Extract the [x, y] coordinate from the center of the cell holding the provided text.  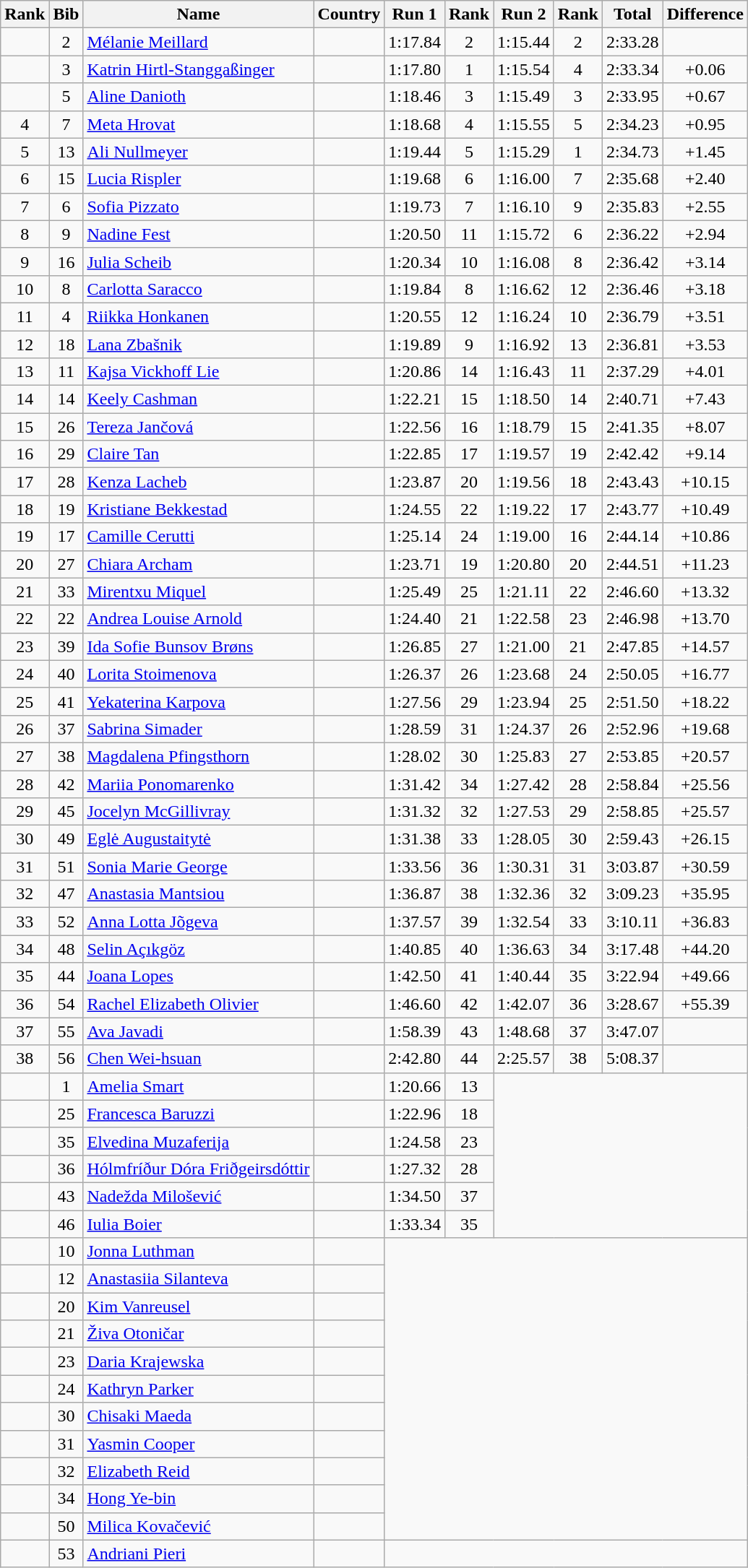
2:58.84 [632, 784]
Iulia Boier [198, 1224]
Tereza Jančová [198, 427]
3:47.07 [632, 1031]
2:40.71 [632, 399]
1:31.32 [415, 812]
1:19.84 [415, 289]
+4.01 [705, 372]
+3.18 [705, 289]
+0.06 [705, 69]
Amelia Smart [198, 1086]
Country [349, 14]
1:16.24 [524, 316]
2:41.35 [632, 427]
+3.51 [705, 316]
2:25.57 [524, 1059]
1:19.00 [524, 537]
1:32.54 [524, 922]
46 [66, 1224]
1:31.38 [415, 839]
1:20.80 [524, 564]
Yekaterina Karpova [198, 701]
2:59.43 [632, 839]
1:16.62 [524, 289]
1:17.84 [415, 42]
+2.55 [705, 207]
1:18.46 [415, 97]
1:27.56 [415, 701]
1:19.56 [524, 482]
2:46.60 [632, 592]
1:15.29 [524, 152]
Magdalena Pfingsthorn [198, 756]
2:36.79 [632, 316]
Ida Sofie Bunsov Brøns [198, 646]
1:23.94 [524, 701]
Riikka Honkanen [198, 316]
2:47.85 [632, 646]
Kim Vanreusel [198, 1307]
1:16.43 [524, 372]
Name [198, 14]
52 [66, 922]
2:36.46 [632, 289]
1:20.66 [415, 1086]
1:21.11 [524, 592]
1:15.44 [524, 42]
2:42.80 [415, 1059]
1:27.53 [524, 812]
+49.66 [705, 976]
Camille Cerutti [198, 537]
1:22.85 [415, 454]
Francesca Baruzzi [198, 1114]
+25.56 [705, 784]
2:37.29 [632, 372]
+2.40 [705, 179]
47 [66, 894]
1:42.07 [524, 1004]
Bib [66, 14]
+0.67 [705, 97]
Andrea Louise Arnold [198, 619]
1:24.37 [524, 729]
Hong Ye-bin [198, 1499]
48 [66, 949]
1:48.68 [524, 1031]
Anastasia Mantsiou [198, 894]
1:37.57 [415, 922]
Mélanie Meillard [198, 42]
Živa Otoničar [198, 1334]
1:20.55 [415, 316]
Anastasiia Silanteva [198, 1279]
+55.39 [705, 1004]
1:23.68 [524, 674]
1:18.79 [524, 427]
1:19.68 [415, 179]
Keely Cashman [198, 399]
Chiara Archam [198, 564]
Run 1 [415, 14]
1:19.57 [524, 454]
2:44.14 [632, 537]
3:28.67 [632, 1004]
Mariia Ponomarenko [198, 784]
1:27.42 [524, 784]
2:46.98 [632, 619]
+10.86 [705, 537]
+0.95 [705, 124]
+13.70 [705, 619]
2:53.85 [632, 756]
1:28.59 [415, 729]
Milica Kovačević [198, 1526]
2:34.73 [632, 152]
1:32.36 [524, 894]
Claire Tan [198, 454]
Rachel Elizabeth Olivier [198, 1004]
+10.49 [705, 509]
1:25.49 [415, 592]
2:50.05 [632, 674]
1:30.31 [524, 867]
3:09.23 [632, 894]
1:33.56 [415, 867]
1:23.87 [415, 482]
2:58.85 [632, 812]
Nadežda Milošević [198, 1196]
1:28.02 [415, 756]
+18.22 [705, 701]
Elizabeth Reid [198, 1471]
Kajsa Vickhoff Lie [198, 372]
1:25.83 [524, 756]
55 [66, 1031]
Chen Wei-hsuan [198, 1059]
+13.32 [705, 592]
1:26.37 [415, 674]
Run 2 [524, 14]
5:08.37 [632, 1059]
1:21.00 [524, 646]
Ali Nullmeyer [198, 152]
1:20.86 [415, 372]
+19.68 [705, 729]
+1.45 [705, 152]
+3.53 [705, 345]
+44.20 [705, 949]
1:19.44 [415, 152]
+9.14 [705, 454]
Chisaki Maeda [198, 1416]
2:33.95 [632, 97]
Mirentxu Miquel [198, 592]
2:33.28 [632, 42]
1:16.92 [524, 345]
50 [66, 1526]
Joana Lopes [198, 976]
+7.43 [705, 399]
Lana Zbašnik [198, 345]
1:15.54 [524, 69]
Yasmin Cooper [198, 1444]
1:19.22 [524, 509]
+25.57 [705, 812]
1:22.58 [524, 619]
1:15.72 [524, 234]
+2.94 [705, 234]
Daria Krajewska [198, 1361]
Katrin Hirtl-Stanggaßinger [198, 69]
+30.59 [705, 867]
Sonia Marie George [198, 867]
Sabrina Simader [198, 729]
Hólmfríður Dóra Friðgeirsdóttir [198, 1169]
Meta Hrovat [198, 124]
1:22.96 [415, 1114]
1:20.50 [415, 234]
1:26.85 [415, 646]
1:19.89 [415, 345]
1:34.50 [415, 1196]
2:34.23 [632, 124]
1:17.80 [415, 69]
2:43.43 [632, 482]
+8.07 [705, 427]
1:15.49 [524, 97]
Jocelyn McGillivray [198, 812]
1:28.05 [524, 839]
Julia Scheib [198, 261]
+14.57 [705, 646]
2:36.42 [632, 261]
1:25.14 [415, 537]
+16.77 [705, 674]
1:16.08 [524, 261]
3:17.48 [632, 949]
2:44.51 [632, 564]
1:15.55 [524, 124]
Sofia Pizzato [198, 207]
2:51.50 [632, 701]
56 [66, 1059]
+26.15 [705, 839]
1:18.68 [415, 124]
1:24.40 [415, 619]
2:33.34 [632, 69]
1:33.34 [415, 1224]
Jonna Luthman [198, 1252]
1:31.42 [415, 784]
1:40.85 [415, 949]
49 [66, 839]
2:35.68 [632, 179]
Andriani Pieri [198, 1554]
2:36.81 [632, 345]
1:19.73 [415, 207]
Kristiane Bekkestad [198, 509]
Kathryn Parker [198, 1389]
+10.15 [705, 482]
3:03.87 [632, 867]
3:22.94 [632, 976]
Ava Javadi [198, 1031]
+36.83 [705, 922]
1:58.39 [415, 1031]
2:35.83 [632, 207]
1:24.58 [415, 1141]
51 [66, 867]
+3.14 [705, 261]
1:22.56 [415, 427]
Eglė Augustaitytė [198, 839]
1:27.32 [415, 1169]
1:24.55 [415, 509]
1:16.10 [524, 207]
1:40.44 [524, 976]
45 [66, 812]
1:22.21 [415, 399]
1:36.63 [524, 949]
1:23.71 [415, 564]
1:42.50 [415, 976]
1:36.87 [415, 894]
Kenza Lacheb [198, 482]
Aline Danioth [198, 97]
Carlotta Saracco [198, 289]
Total [632, 14]
1:46.60 [415, 1004]
Elvedina Muzaferija [198, 1141]
Lorita Stoimenova [198, 674]
Nadine Fest [198, 234]
Difference [705, 14]
54 [66, 1004]
1:20.34 [415, 261]
+35.95 [705, 894]
+20.57 [705, 756]
2:43.77 [632, 509]
53 [66, 1554]
3:10.11 [632, 922]
Anna Lotta Jõgeva [198, 922]
1:16.00 [524, 179]
Selin Açıkgöz [198, 949]
1:18.50 [524, 399]
+11.23 [705, 564]
Lucia Rispler [198, 179]
2:42.42 [632, 454]
2:52.96 [632, 729]
2:36.22 [632, 234]
